Pinpoint the cell where the given text exists, returning its (x, y) midpoint coordinate. 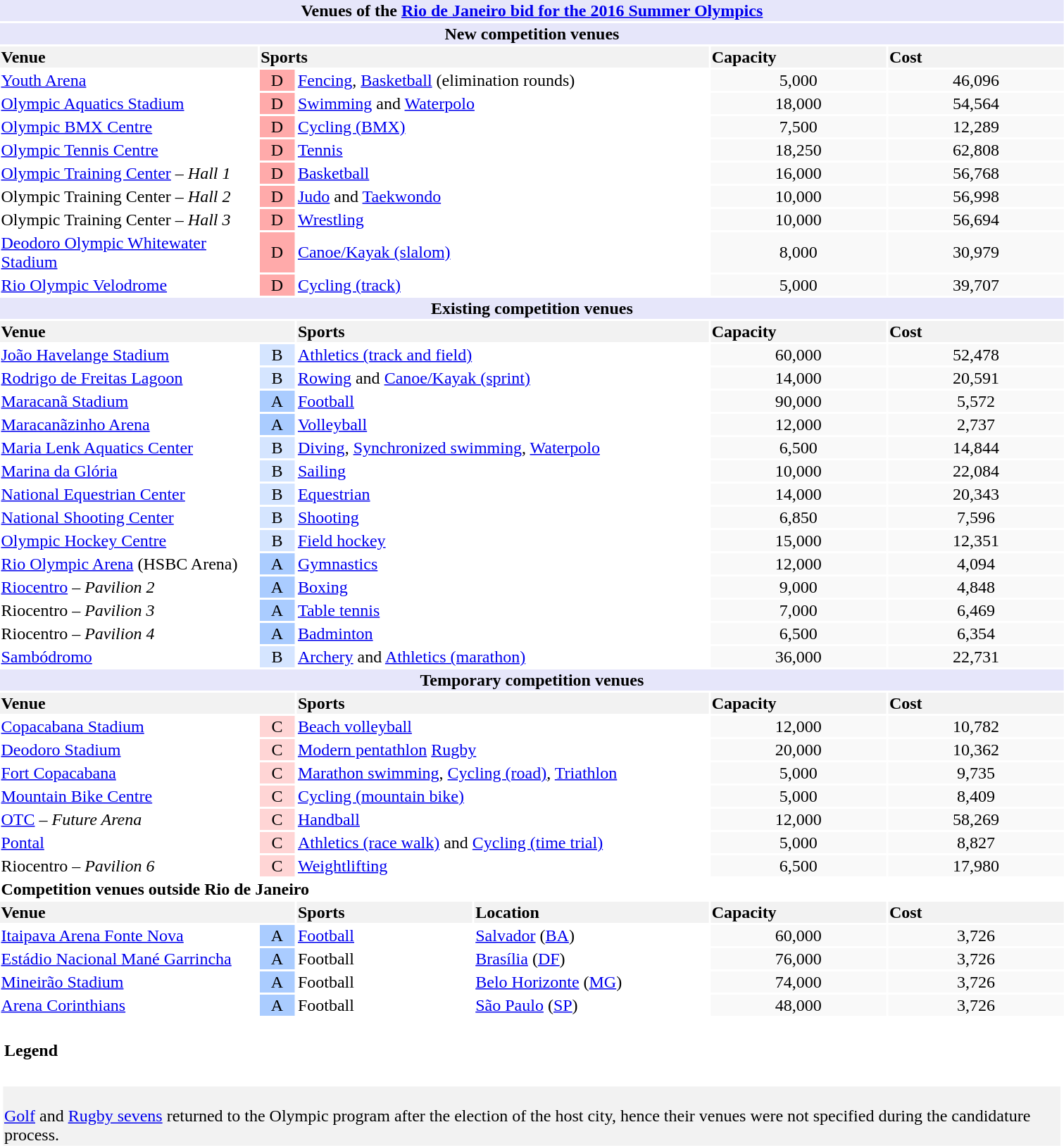
Sailing (503, 471)
Maria Lenk Aquatics Center (129, 448)
9,000 (799, 587)
Shooting (503, 517)
5,572 (976, 401)
30,979 (976, 252)
Marina da Glória (129, 471)
Cycling (mountain bike) (503, 796)
João Havelange Stadium (129, 355)
17,980 (976, 866)
52,478 (976, 355)
12,289 (976, 127)
7,500 (799, 127)
20,000 (799, 750)
Belo Horizonte (MG) (592, 982)
Maracanã Stadium (129, 401)
4,094 (976, 564)
Riocentro – Pavilion 6 (129, 866)
90,000 (799, 401)
Fort Copacabana (129, 773)
Riocentro – Pavilion 3 (129, 610)
Sambódromo (129, 657)
7,000 (799, 610)
Maracanãzinho Arena (129, 424)
Existing competition venues (532, 308)
6,354 (976, 634)
Beach volleyball (503, 726)
Badminton (503, 634)
8,000 (799, 252)
Field hockey (503, 541)
OTC – Future Arena (129, 819)
56,998 (976, 196)
12,351 (976, 541)
Olympic Training Center – Hall 1 (129, 173)
Wrestling (503, 220)
Copacabana Stadium (129, 726)
Legend (532, 1051)
Athletics (race walk) and Cycling (time trial) (503, 843)
Temporary competition venues (532, 680)
Riocentro – Pavilion 4 (129, 634)
Gymnastics (503, 564)
Judo and Taekwondo (503, 196)
Olympic Aquatics Stadium (129, 103)
4,848 (976, 587)
Mountain Bike Centre (129, 796)
Olympic BMX Centre (129, 127)
Boxing (503, 587)
48,000 (799, 1005)
Olympic Tennis Centre (129, 150)
56,694 (976, 220)
Olympic Training Center – Hall 2 (129, 196)
Rodrigo de Freitas Lagoon (129, 378)
58,269 (976, 819)
54,564 (976, 103)
2,737 (976, 424)
Canoe/Kayak (slalom) (503, 252)
Tennis (503, 150)
46,096 (976, 80)
36,000 (799, 657)
20,343 (976, 494)
10,782 (976, 726)
16,000 (799, 173)
18,250 (799, 150)
20,591 (976, 378)
9,735 (976, 773)
39,707 (976, 285)
22,084 (976, 471)
Basketball (503, 173)
Olympic Training Center – Hall 3 (129, 220)
Mineirão Stadium (129, 982)
Olympic Hockey Centre (129, 541)
6,850 (799, 517)
18,000 (799, 103)
Fencing, Basketball (elimination rounds) (503, 80)
56,768 (976, 173)
Swimming and Waterpolo (503, 103)
Archery and Athletics (marathon) (503, 657)
7,596 (976, 517)
76,000 (799, 959)
Deodoro Olympic Whitewater Stadium (129, 252)
Table tennis (503, 610)
Volleyball (503, 424)
Rio Olympic Arena (HSBC Arena) (129, 564)
Pontal (129, 843)
Rio Olympic Velodrome (129, 285)
15,000 (799, 541)
10,362 (976, 750)
14,844 (976, 448)
Arena Corinthians (129, 1005)
8,827 (976, 843)
Venues of the Rio de Janeiro bid for the 2016 Summer Olympics (532, 11)
Marathon swimming, Cycling (road), Triathlon (503, 773)
Riocentro – Pavilion 2 (129, 587)
74,000 (799, 982)
Diving, Synchronized swimming, Waterpolo (503, 448)
Cycling (BMX) (503, 127)
National Shooting Center (129, 517)
62,808 (976, 150)
National Equestrian Center (129, 494)
6,469 (976, 610)
São Paulo (SP) (592, 1005)
Brasília (DF) (592, 959)
Cycling (track) (503, 285)
22,731 (976, 657)
Location (592, 912)
Salvador (BA) (592, 936)
Estádio Nacional Mané Garrincha (129, 959)
Competition venues outside Rio de Janeiro (532, 889)
Handball (503, 819)
Weightlifting (503, 866)
Equestrian (503, 494)
Itaipava Arena Fonte Nova (129, 936)
Youth Arena (129, 80)
New competition venues (532, 34)
Deodoro Stadium (129, 750)
Athletics (track and field) (503, 355)
Rowing and Canoe/Kayak (sprint) (503, 378)
Modern pentathlon Rugby (503, 750)
8,409 (976, 796)
